Scan for the cell matching the given text and deliver its (X, Y) coordinate at center. 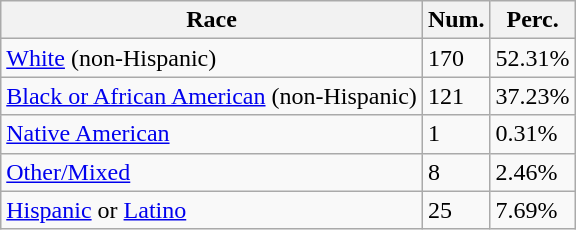
2.46% (532, 172)
White (non-Hispanic) (212, 58)
Native American (212, 134)
Hispanic or Latino (212, 210)
7.69% (532, 210)
52.31% (532, 58)
0.31% (532, 134)
1 (456, 134)
25 (456, 210)
Perc. (532, 20)
121 (456, 96)
Race (212, 20)
37.23% (532, 96)
8 (456, 172)
Num. (456, 20)
Black or African American (non-Hispanic) (212, 96)
170 (456, 58)
Other/Mixed (212, 172)
